Extract the [x, y] coordinate from the center of the cell holding the provided text.  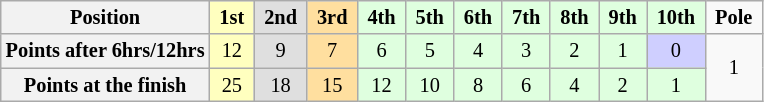
9 [280, 51]
Position [106, 17]
Pole [734, 17]
10 [430, 85]
9th [622, 17]
7th [526, 17]
5th [430, 17]
8th [574, 17]
10th [676, 17]
Points after 6hrs/12hrs [106, 51]
25 [232, 85]
18 [280, 85]
5 [430, 51]
6th [478, 17]
3 [526, 51]
15 [332, 85]
1st [232, 17]
Points at the finish [106, 85]
4th [381, 17]
0 [676, 51]
7 [332, 51]
2nd [280, 17]
8 [478, 85]
3rd [332, 17]
